Scan for the cell matching the given text and deliver its [x, y] coordinate at center. 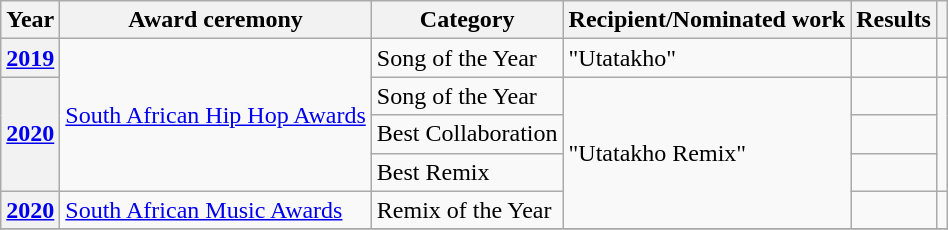
Best Remix [467, 172]
Award ceremony [216, 20]
Category [467, 20]
South African Music Awards [216, 210]
"Utatakho" [707, 58]
Results [894, 20]
Year [30, 20]
Remix of the Year [467, 210]
Recipient/Nominated work [707, 20]
Best Collaboration [467, 134]
2019 [30, 58]
South African Hip Hop Awards [216, 115]
"Utatakho Remix" [707, 153]
